Search for the cell housing the specified text and yield its [X, Y] center coordinate. 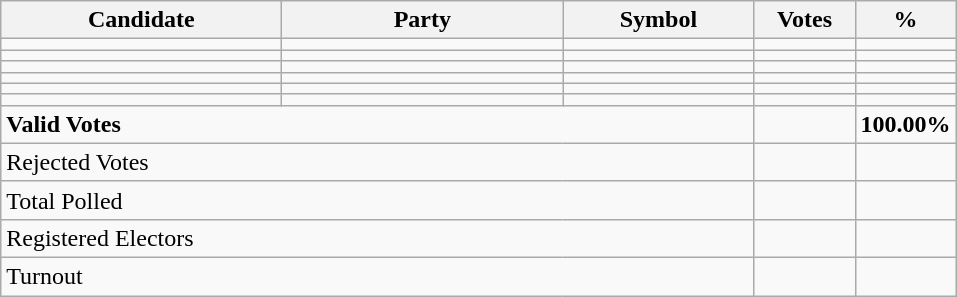
Candidate [142, 20]
Turnout [378, 276]
Rejected Votes [378, 162]
Votes [804, 20]
100.00% [906, 124]
Symbol [658, 20]
Registered Electors [378, 238]
Total Polled [378, 200]
% [906, 20]
Valid Votes [378, 124]
Party [422, 20]
